Detect which cell encompasses the target text, then output its [X, Y] center coordinate. 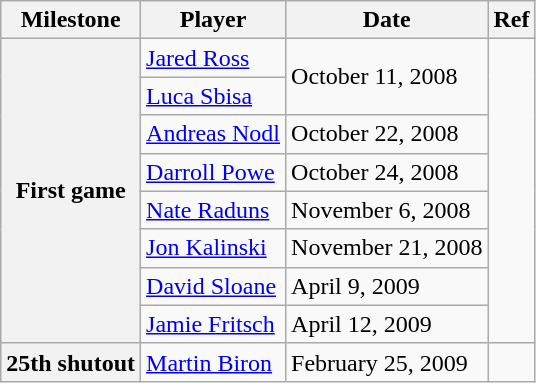
Luca Sbisa [214, 96]
First game [71, 191]
Milestone [71, 20]
Player [214, 20]
Jamie Fritsch [214, 324]
November 21, 2008 [387, 248]
November 6, 2008 [387, 210]
April 9, 2009 [387, 286]
Jon Kalinski [214, 248]
25th shutout [71, 362]
October 22, 2008 [387, 134]
Nate Raduns [214, 210]
October 11, 2008 [387, 77]
Ref [512, 20]
Andreas Nodl [214, 134]
Jared Ross [214, 58]
April 12, 2009 [387, 324]
Darroll Powe [214, 172]
February 25, 2009 [387, 362]
David Sloane [214, 286]
October 24, 2008 [387, 172]
Date [387, 20]
Martin Biron [214, 362]
